Return the [X, Y] coordinate for the center point of the cell that contains the specified text.  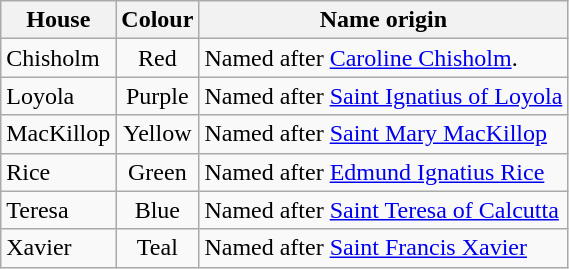
Loyola [58, 96]
Teresa [58, 210]
Teal [158, 248]
Name origin [384, 20]
Named after Saint Francis Xavier [384, 248]
House [58, 20]
Blue [158, 210]
Green [158, 172]
Named after Saint Mary MacKillop [384, 134]
Yellow [158, 134]
Purple [158, 96]
Colour [158, 20]
Named after Caroline Chisholm. [384, 58]
Named after Saint Ignatius of Loyola [384, 96]
Xavier [58, 248]
MacKillop [58, 134]
Rice [58, 172]
Red [158, 58]
Named after Edmund Ignatius Rice [384, 172]
Chisholm [58, 58]
Named after Saint Teresa of Calcutta [384, 210]
